Output the (x, y) coordinate of the center of the cell containing the given text.  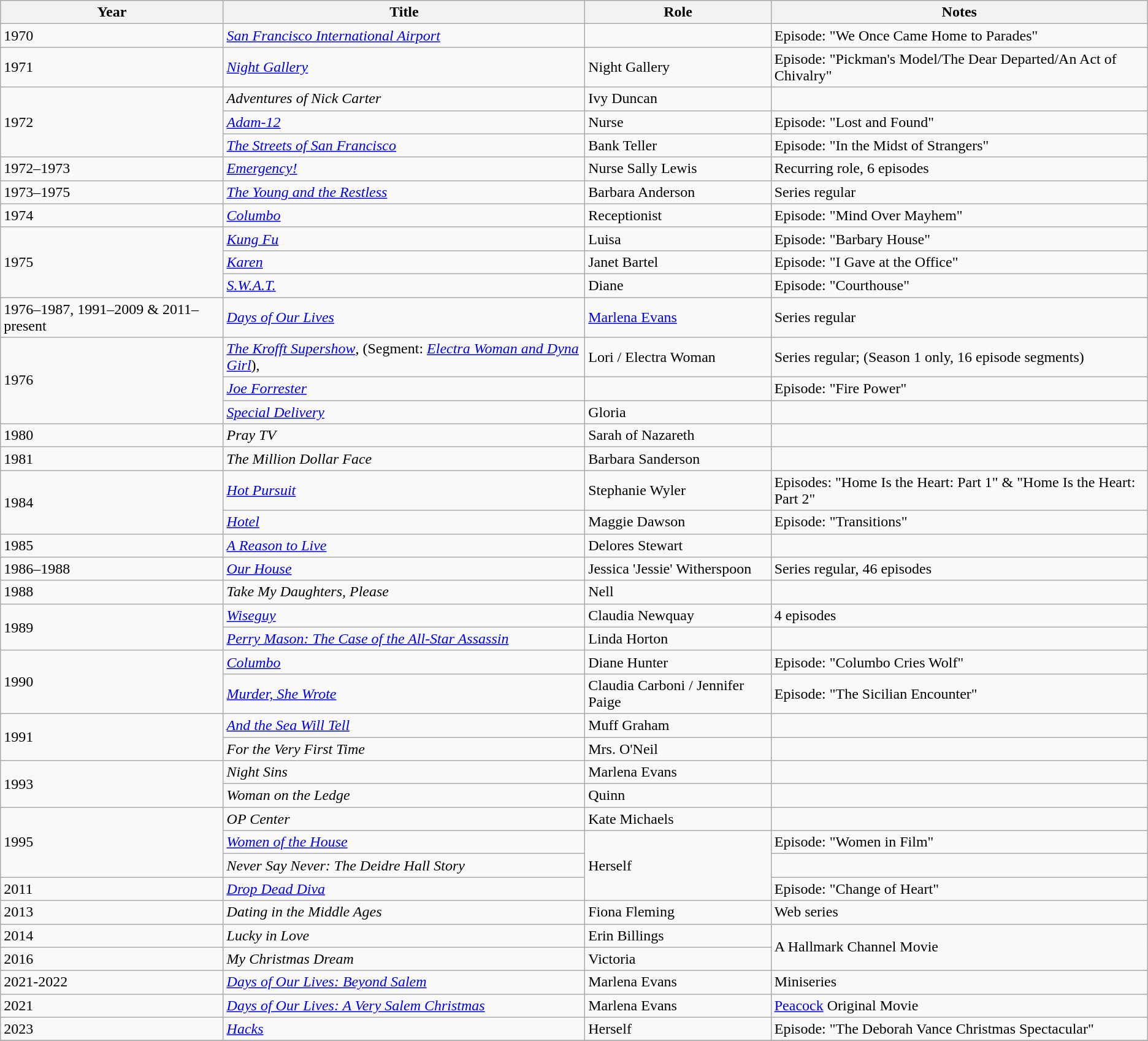
1984 (112, 502)
Notes (959, 12)
Barbara Sanderson (678, 459)
1976–1987, 1991–2009 & 2011–present (112, 317)
1988 (112, 592)
1991 (112, 737)
Peacock Original Movie (959, 1005)
The Streets of San Francisco (404, 145)
2011 (112, 889)
S.W.A.T. (404, 285)
2013 (112, 912)
Special Delivery (404, 412)
Kung Fu (404, 239)
2021-2022 (112, 982)
1990 (112, 682)
Woman on the Ledge (404, 796)
Perry Mason: The Case of the All-Star Assassin (404, 639)
Night Sins (404, 772)
Year (112, 12)
Days of Our Lives: Beyond Salem (404, 982)
1980 (112, 436)
A Hallmark Channel Movie (959, 947)
Janet Bartel (678, 262)
Episode: "Lost and Found" (959, 122)
Episode: "The Sicilian Encounter" (959, 693)
Erin Billings (678, 935)
Drop Dead Diva (404, 889)
Dating in the Middle Ages (404, 912)
Episode: "In the Midst of Strangers" (959, 145)
Series regular, 46 episodes (959, 569)
Miniseries (959, 982)
Web series (959, 912)
Series regular; (Season 1 only, 16 episode segments) (959, 357)
Nell (678, 592)
Episode: "Women in Film" (959, 842)
Episode: "We Once Came Home to Parades" (959, 36)
Women of the House (404, 842)
Episode: "Columbo Cries Wolf" (959, 662)
1989 (112, 627)
Days of Our Lives: A Very Salem Christmas (404, 1005)
Quinn (678, 796)
My Christmas Dream (404, 959)
Diane Hunter (678, 662)
1975 (112, 262)
Episode: "I Gave at the Office" (959, 262)
2016 (112, 959)
Delores Stewart (678, 545)
A Reason to Live (404, 545)
Role (678, 12)
And the Sea Will Tell (404, 725)
Days of Our Lives (404, 317)
The Young and the Restless (404, 192)
Maggie Dawson (678, 522)
Episode: "Mind Over Mayhem" (959, 215)
Claudia Newquay (678, 615)
Claudia Carboni / Jennifer Paige (678, 693)
1976 (112, 380)
Hotel (404, 522)
Episode: "Fire Power" (959, 389)
Emergency! (404, 169)
Diane (678, 285)
1972–1973 (112, 169)
Lori / Electra Woman (678, 357)
Bank Teller (678, 145)
Receptionist (678, 215)
1971 (112, 67)
1973–1975 (112, 192)
Episode: "Pickman's Model/The Dear Departed/An Act of Chivalry" (959, 67)
Episodes: "Home Is the Heart: Part 1" & "Home Is the Heart: Part 2" (959, 491)
Wiseguy (404, 615)
Jessica 'Jessie' Witherspoon (678, 569)
Barbara Anderson (678, 192)
Episode: "Change of Heart" (959, 889)
Muff Graham (678, 725)
Nurse (678, 122)
2014 (112, 935)
Take My Daughters, Please (404, 592)
2023 (112, 1029)
OP Center (404, 819)
The Million Dollar Face (404, 459)
Kate Michaels (678, 819)
For the Very First Time (404, 749)
Hacks (404, 1029)
Recurring role, 6 episodes (959, 169)
Linda Horton (678, 639)
The Krofft Supershow, (Segment: Electra Woman and Dyna Girl), (404, 357)
Ivy Duncan (678, 99)
Our House (404, 569)
Lucky in Love (404, 935)
Joe Forrester (404, 389)
Sarah of Nazareth (678, 436)
Victoria (678, 959)
Adventures of Nick Carter (404, 99)
Mrs. O'Neil (678, 749)
Episode: "The Deborah Vance Christmas Spectacular" (959, 1029)
Fiona Fleming (678, 912)
1972 (112, 122)
Gloria (678, 412)
1974 (112, 215)
Stephanie Wyler (678, 491)
Murder, She Wrote (404, 693)
Hot Pursuit (404, 491)
Pray TV (404, 436)
Episode: "Transitions" (959, 522)
1995 (112, 842)
San Francisco International Airport (404, 36)
1981 (112, 459)
1985 (112, 545)
Nurse Sally Lewis (678, 169)
Karen (404, 262)
1986–1988 (112, 569)
Episode: "Barbary House" (959, 239)
Adam-12 (404, 122)
Luisa (678, 239)
1993 (112, 784)
2021 (112, 1005)
Episode: "Courthouse" (959, 285)
1970 (112, 36)
4 episodes (959, 615)
Never Say Never: The Deidre Hall Story (404, 866)
Title (404, 12)
